Locate the cell with the specified text and output its (X, Y) center coordinate. 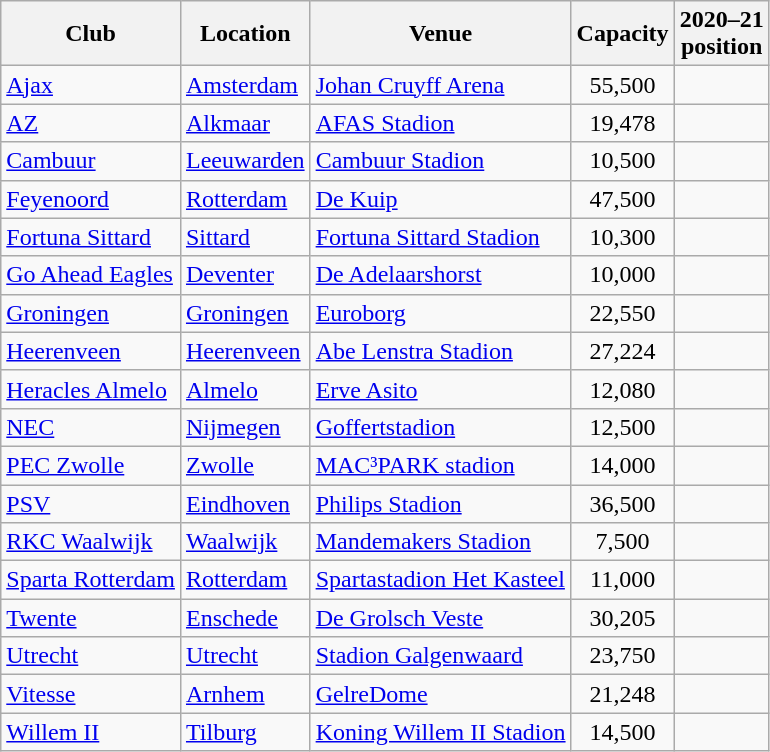
22,550 (622, 313)
Sparta Rotterdam (91, 580)
Deventer (245, 275)
Stadion Galgenwaard (440, 656)
Go Ahead Eagles (91, 275)
10,000 (622, 275)
Fortuna Sittard (91, 237)
GelreDome (440, 694)
Koning Willem II Stadion (440, 732)
Ajax (91, 85)
Tilburg (245, 732)
Enschede (245, 618)
Philips Stadion (440, 503)
Goffertstadion (440, 427)
Mandemakers Stadion (440, 542)
AFAS Stadion (440, 123)
55,500 (622, 85)
De Grolsch Veste (440, 618)
RKC Waalwijk (91, 542)
MAC³PARK stadion (440, 465)
47,500 (622, 199)
10,500 (622, 161)
Vitesse (91, 694)
Euroborg (440, 313)
Nijmegen (245, 427)
AZ (91, 123)
Fortuna Sittard Stadion (440, 237)
14,000 (622, 465)
Erve Asito (440, 389)
19,478 (622, 123)
30,205 (622, 618)
Location (245, 34)
23,750 (622, 656)
36,500 (622, 503)
Alkmaar (245, 123)
Twente (91, 618)
Feyenoord (91, 199)
Willem II (91, 732)
PEC Zwolle (91, 465)
10,300 (622, 237)
PSV (91, 503)
Amsterdam (245, 85)
Johan Cruyff Arena (440, 85)
Eindhoven (245, 503)
Cambuur Stadion (440, 161)
Spartastadion Het Kasteel (440, 580)
Capacity (622, 34)
14,500 (622, 732)
Leeuwarden (245, 161)
Sittard (245, 237)
Almelo (245, 389)
2020–21position (722, 34)
21,248 (622, 694)
12,500 (622, 427)
NEC (91, 427)
Venue (440, 34)
Heracles Almelo (91, 389)
Waalwijk (245, 542)
Zwolle (245, 465)
7,500 (622, 542)
27,224 (622, 351)
De Kuip (440, 199)
Club (91, 34)
Arnhem (245, 694)
12,080 (622, 389)
Abe Lenstra Stadion (440, 351)
11,000 (622, 580)
De Adelaarshorst (440, 275)
Cambuur (91, 161)
